Capture the cell that displays the provided text and extract its [X, Y] central coordinate. 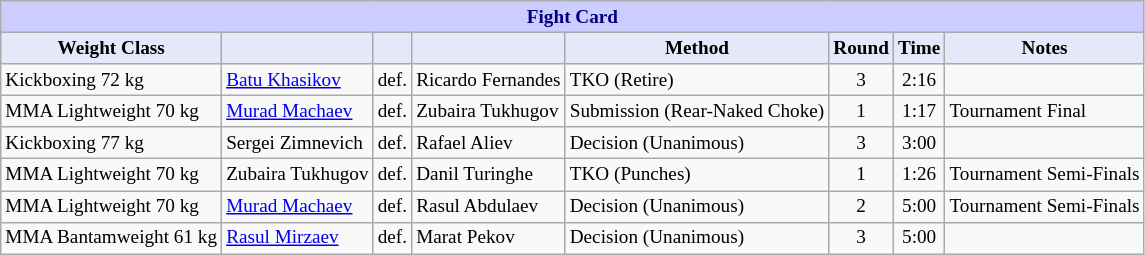
Kickboxing 72 kg [112, 80]
2:16 [918, 80]
Notes [1044, 48]
Tournament Final [1044, 111]
1:17 [918, 111]
Ricardo Fernandes [489, 80]
Round [862, 48]
Rasul Mirzaev [298, 238]
Batu Khasikov [298, 80]
TKO (Retire) [697, 80]
Rafael Aliev [489, 143]
TKO (Punches) [697, 175]
Fight Card [572, 17]
Danil Turinghe [489, 175]
1:26 [918, 175]
Kickboxing 77 kg [112, 143]
Rasul Abdulaev [489, 206]
Method [697, 48]
3:00 [918, 143]
Submission (Rear-Naked Choke) [697, 111]
MMA Bantamweight 61 kg [112, 238]
2 [862, 206]
Weight Class [112, 48]
Marat Pekov [489, 238]
Time [918, 48]
Sergei Zimnevich [298, 143]
